Locate the cell with the specified text and output its [X, Y] center coordinate. 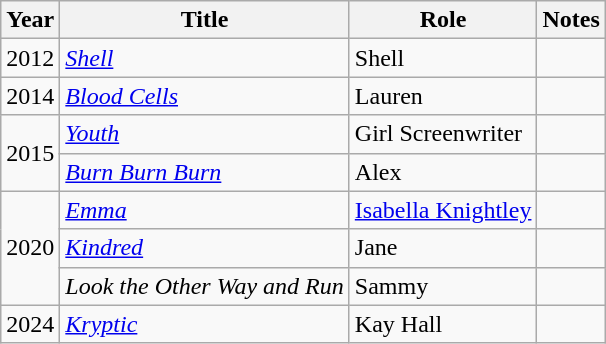
Emma [204, 210]
Kindred [204, 248]
Notes [571, 20]
Role [443, 20]
2020 [30, 248]
Girl Screenwriter [443, 134]
2014 [30, 96]
Look the Other Way and Run [204, 286]
Jane [443, 248]
Lauren [443, 96]
Youth [204, 134]
2024 [30, 324]
Kay Hall [443, 324]
Year [30, 20]
Alex [443, 172]
2012 [30, 58]
Title [204, 20]
2015 [30, 153]
Blood Cells [204, 96]
Kryptic [204, 324]
Sammy [443, 286]
Isabella Knightley [443, 210]
Burn Burn Burn [204, 172]
